From the cell containing the given text, extract its center point as (X, Y) coordinate. 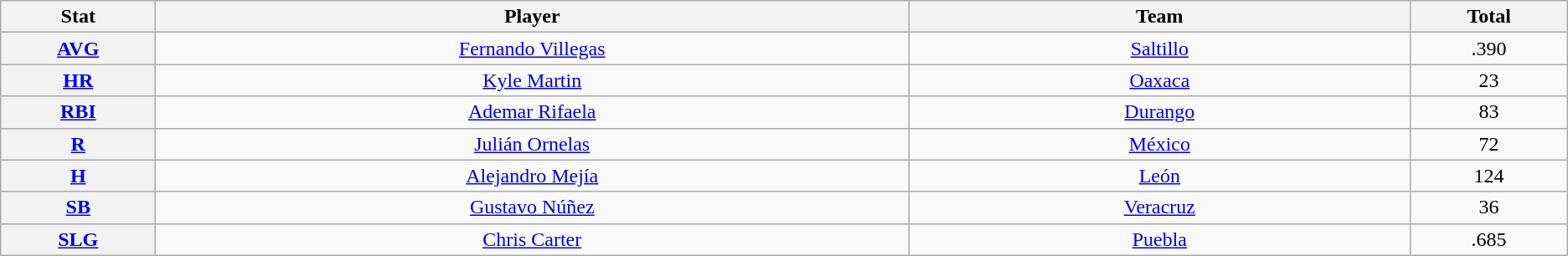
Ademar Rifaela (533, 112)
Julián Ornelas (533, 144)
Durango (1159, 112)
Chris Carter (533, 239)
Player (533, 17)
Fernando Villegas (533, 49)
72 (1489, 144)
124 (1489, 176)
RBI (79, 112)
SB (79, 207)
83 (1489, 112)
R (79, 144)
Veracruz (1159, 207)
Puebla (1159, 239)
Team (1159, 17)
.390 (1489, 49)
AVG (79, 49)
Saltillo (1159, 49)
México (1159, 144)
HR (79, 80)
León (1159, 176)
23 (1489, 80)
Oaxaca (1159, 80)
H (79, 176)
.685 (1489, 239)
36 (1489, 207)
Gustavo Núñez (533, 207)
Stat (79, 17)
Total (1489, 17)
SLG (79, 239)
Alejandro Mejía (533, 176)
Kyle Martin (533, 80)
